Provide the (x, y) coordinate of the cell's center where the given text is located.  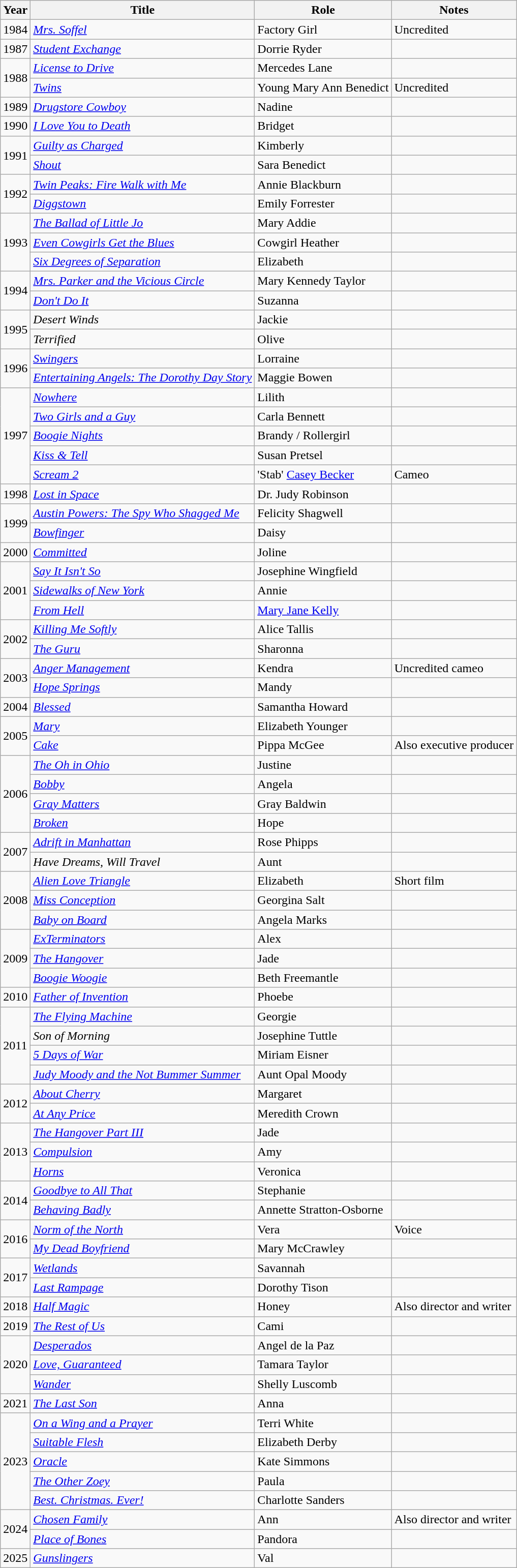
Alice Tallis (323, 629)
Veronica (323, 1171)
1999 (15, 523)
Last Rampage (142, 1287)
Mrs. Parker and the Vicious Circle (142, 281)
Student Exchange (142, 49)
Year (15, 10)
Carla Bennett (323, 416)
The Last Son (142, 1403)
1998 (15, 494)
Killing Me Softly (142, 629)
Wetlands (142, 1268)
Compulsion (142, 1152)
Joline (323, 552)
Chosen Family (142, 1520)
Desperados (142, 1345)
Terrified (142, 339)
1995 (15, 329)
Justine (323, 765)
Brandy / Rollergirl (323, 436)
Twins (142, 87)
Behaving Badly (142, 1210)
2007 (15, 852)
Savannah (323, 1268)
Paula (323, 1481)
Alien Love Triangle (142, 881)
2005 (15, 736)
Georgie (323, 1016)
Anger Management (142, 668)
Bowfinger (142, 532)
Jackie (323, 320)
Love, Guaranteed (142, 1365)
Maggie Bowen (323, 378)
Annette Stratton-Osborne (323, 1210)
Mrs. Soffel (142, 29)
Mary McCrawley (323, 1249)
1988 (15, 78)
Mandy (323, 687)
1991 (15, 155)
The Rest of Us (142, 1326)
Lilith (323, 397)
Cowgirl Heather (323, 243)
Judy Moody and the Not Bummer Summer (142, 1074)
Phoebe (323, 997)
Samantha Howard (323, 707)
Mary Kennedy Taylor (323, 281)
Felicity Shagwell (323, 513)
Factory Girl (323, 29)
2020 (15, 1365)
Charlotte Sanders (323, 1500)
Bridget (323, 126)
Kate Simmons (323, 1461)
2017 (15, 1278)
Place of Bones (142, 1539)
1996 (15, 368)
Entertaining Angels: The Dorothy Day Story (142, 378)
Mary Addie (323, 223)
Boogie Nights (142, 436)
Wander (142, 1384)
I Love You to Death (142, 126)
Young Mary Ann Benedict (323, 87)
Cake (142, 745)
1987 (15, 49)
2025 (15, 1558)
Six Degrees of Separation (142, 262)
Sharonna (323, 649)
Blessed (142, 707)
Also executive producer (454, 745)
'Stab' Casey Becker (323, 474)
2008 (15, 900)
Mary Jane Kelly (323, 610)
5 Days of War (142, 1055)
Pippa McGee (323, 745)
Say It Isn't So (142, 571)
Susan Pretsel (323, 455)
2021 (15, 1403)
Kimberly (323, 145)
Aunt (323, 862)
The Ballad of Little Jo (142, 223)
Gray Baldwin (323, 803)
Lost in Space (142, 494)
2019 (15, 1326)
2000 (15, 552)
2012 (15, 1103)
Swingers (142, 358)
2006 (15, 794)
From Hell (142, 610)
Emily Forrester (323, 203)
1989 (15, 107)
Val (323, 1558)
Terri White (323, 1423)
Nowhere (142, 397)
Josephine Wingfield (323, 571)
ExTerminators (142, 939)
Suitable Flesh (142, 1442)
Committed (142, 552)
Norm of the North (142, 1229)
Cami (323, 1326)
2009 (15, 958)
Beth Freemantle (323, 978)
Shout (142, 165)
Diggstown (142, 203)
Baby on Board (142, 920)
2013 (15, 1152)
2016 (15, 1239)
Kendra (323, 668)
Two Girls and a Guy (142, 416)
Even Cowgirls Get the Blues (142, 243)
2010 (15, 997)
Austin Powers: The Spy Who Shagged Me (142, 513)
Horns (142, 1171)
2001 (15, 591)
Miriam Eisner (323, 1055)
Dorothy Tison (323, 1287)
The Oh in Ohio (142, 765)
Voice (454, 1229)
Short film (454, 881)
Have Dreams, Will Travel (142, 862)
1993 (15, 242)
Broken (142, 823)
Suzanna (323, 300)
Half Magic (142, 1307)
2014 (15, 1200)
Bobby (142, 784)
Dr. Judy Robinson (323, 494)
At Any Price (142, 1113)
Angela Marks (323, 920)
1992 (15, 194)
Oracle (142, 1461)
Ann (323, 1520)
Twin Peaks: Fire Walk with Me (142, 184)
Role (323, 10)
Shelly Luscomb (323, 1384)
The Hangover (142, 958)
2011 (15, 1045)
Son of Morning (142, 1036)
Cameo (454, 474)
Amy (323, 1152)
2018 (15, 1307)
Hope (323, 823)
Miss Conception (142, 900)
Sara Benedict (323, 165)
Guilty as Charged (142, 145)
Pandora (323, 1539)
1984 (15, 29)
Josephine Tuttle (323, 1036)
Honey (323, 1307)
Margaret (323, 1094)
Adrift in Manhattan (142, 842)
Drugstore Cowboy (142, 107)
Anna (323, 1403)
Angel de la Paz (323, 1345)
Aunt Opal Moody (323, 1074)
Sidewalks of New York (142, 591)
1990 (15, 126)
1994 (15, 291)
Vera (323, 1229)
Boogie Woogie (142, 978)
The Guru (142, 649)
My Dead Boyfriend (142, 1249)
Gray Matters (142, 803)
Goodbye to All That (142, 1191)
Annie (323, 591)
On a Wing and a Prayer (142, 1423)
Best. Christmas. Ever! (142, 1500)
License to Drive (142, 68)
Georgina Salt (323, 900)
Tamara Taylor (323, 1365)
Mary (142, 726)
Elizabeth Younger (323, 726)
Hope Springs (142, 687)
Rose Phipps (323, 842)
2023 (15, 1461)
Alex (323, 939)
Don't Do It (142, 300)
Scream 2 (142, 474)
Father of Invention (142, 997)
Annie Blackburn (323, 184)
Title (142, 10)
Angela (323, 784)
Kiss & Tell (142, 455)
Lorraine (323, 358)
The Hangover Part III (142, 1132)
Daisy (323, 532)
Desert Winds (142, 320)
Stephanie (323, 1191)
Dorrie Ryder (323, 49)
1997 (15, 436)
Mercedes Lane (323, 68)
Gunslingers (142, 1558)
About Cherry (142, 1094)
2002 (15, 639)
Meredith Crown (323, 1113)
Nadine (323, 107)
Olive (323, 339)
Notes (454, 10)
Elizabeth Derby (323, 1442)
2024 (15, 1529)
2004 (15, 707)
The Flying Machine (142, 1016)
Uncredited cameo (454, 668)
2003 (15, 678)
The Other Zoey (142, 1481)
